Identify which cell holds the provided text, then report its [x, y] central coordinate. 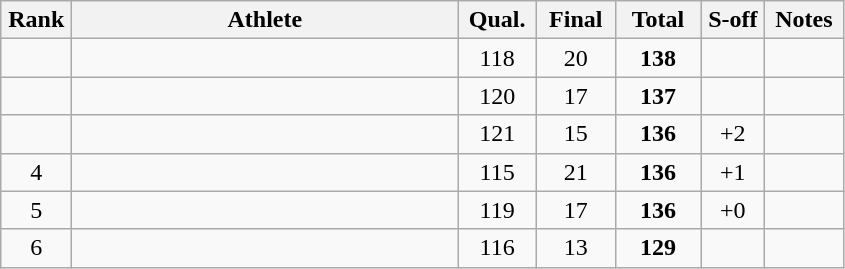
Total [658, 20]
Rank [36, 20]
Athlete [265, 20]
137 [658, 96]
129 [658, 248]
15 [576, 134]
Notes [804, 20]
4 [36, 172]
S-off [733, 20]
119 [498, 210]
+2 [733, 134]
138 [658, 58]
121 [498, 134]
+1 [733, 172]
Qual. [498, 20]
115 [498, 172]
Final [576, 20]
116 [498, 248]
6 [36, 248]
118 [498, 58]
21 [576, 172]
120 [498, 96]
5 [36, 210]
13 [576, 248]
+0 [733, 210]
20 [576, 58]
